Locate the cell with the specified text and output its [x, y] center coordinate. 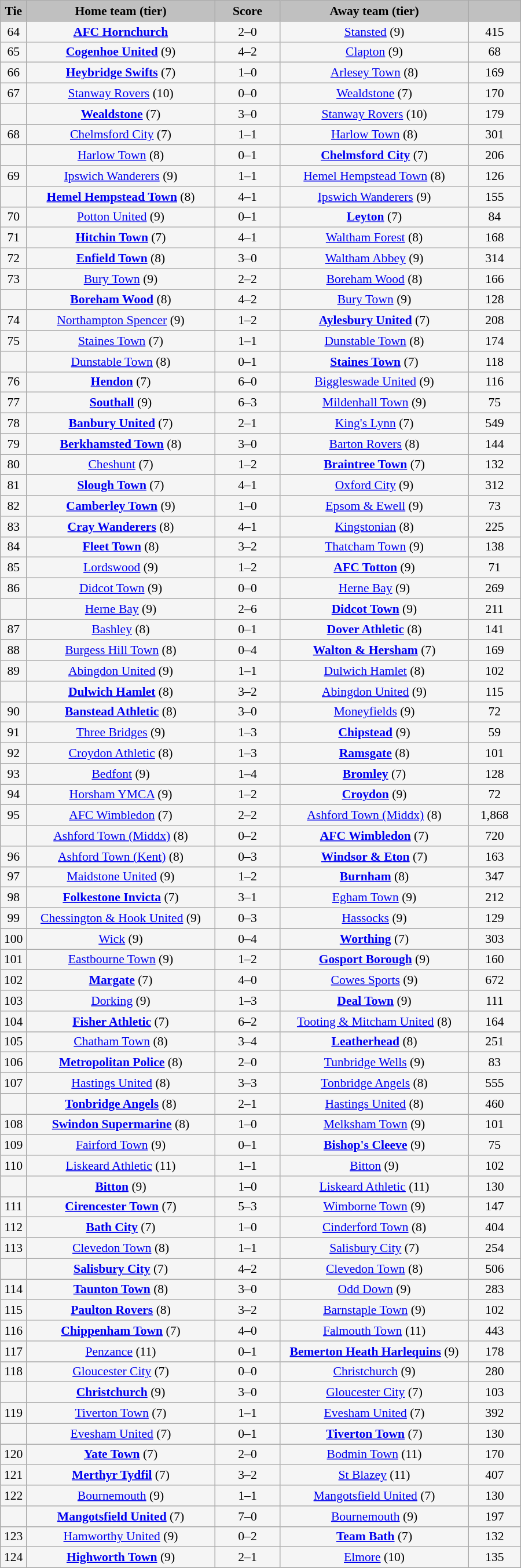
160 [494, 960]
Kingstonian (8) [375, 527]
104 [14, 1022]
124 [14, 1558]
303 [494, 939]
94 [14, 795]
Hitchin Town (7) [121, 238]
166 [494, 279]
Aylesbury United (7) [375, 321]
Waltham Abbey (9) [375, 259]
Leatherhead (8) [375, 1042]
164 [494, 1022]
549 [494, 424]
119 [14, 1413]
144 [494, 444]
5–3 [247, 1207]
6–2 [247, 1022]
Heybridge Swifts (7) [121, 73]
555 [494, 1084]
Southall (9) [121, 403]
Away team (tier) [375, 11]
90 [14, 712]
301 [494, 135]
Odd Down (9) [375, 1290]
70 [14, 217]
74 [14, 321]
Bashley (8) [121, 630]
138 [494, 547]
114 [14, 1290]
Cogenhoe United (9) [121, 52]
69 [14, 176]
123 [14, 1537]
Bishop's Cleeve (9) [375, 1145]
Potton United (9) [121, 217]
Epsom & Ewell (9) [375, 506]
392 [494, 1413]
Arlesey Town (8) [375, 73]
Burgess Hill Town (8) [121, 651]
Yate Town (7) [121, 1455]
99 [14, 919]
95 [14, 816]
Melksham Town (9) [375, 1125]
280 [494, 1372]
Tie [14, 11]
3–1 [247, 898]
Hamworthy United (9) [121, 1537]
St Blazey (11) [375, 1475]
Bedfont (9) [121, 774]
Deal Town (9) [375, 1001]
Ashford Town (Kent) (8) [121, 857]
Hendon (7) [121, 382]
Slough Town (7) [121, 486]
Bemerton Heath Harlequins (9) [375, 1352]
Penzance (11) [121, 1352]
Bromley (7) [375, 774]
Lordswood (9) [121, 568]
Braintree Town (7) [375, 465]
Maidstone United (9) [121, 877]
Elmore (10) [375, 1558]
108 [14, 1125]
Banbury United (7) [121, 424]
2–6 [247, 609]
Three Bridges (9) [121, 733]
Margate (7) [121, 981]
Enfield Town (8) [121, 259]
93 [14, 774]
3–4 [247, 1042]
Swindon Supermarine (8) [121, 1125]
113 [14, 1248]
97 [14, 877]
76 [14, 382]
82 [14, 506]
Falmouth Town (11) [375, 1331]
1,868 [494, 816]
Cinderford Town (8) [375, 1228]
66 [14, 73]
64 [14, 32]
Croydon Athletic (8) [121, 754]
Score [247, 11]
Oxford City (9) [375, 486]
105 [14, 1042]
Bodmin Town (11) [375, 1455]
King's Lynn (7) [375, 424]
Cowes Sports (9) [375, 981]
86 [14, 589]
163 [494, 857]
110 [14, 1166]
Fleet Town (8) [121, 547]
Banstead Athletic (8) [121, 712]
Horsham YMCA (9) [121, 795]
89 [14, 671]
120 [14, 1455]
126 [494, 176]
Northampton Spencer (9) [121, 321]
80 [14, 465]
117 [14, 1352]
Dorking (9) [121, 1001]
Worthing (7) [375, 939]
100 [14, 939]
65 [14, 52]
Windsor & Eton (7) [375, 857]
59 [494, 733]
Thatcham Town (9) [375, 547]
7–0 [247, 1516]
506 [494, 1269]
147 [494, 1207]
AFC Hornchurch [121, 32]
112 [14, 1228]
Ramsgate (8) [375, 754]
77 [14, 403]
254 [494, 1248]
Burnham (8) [375, 877]
78 [14, 424]
178 [494, 1352]
6–0 [247, 382]
Stansted (9) [375, 32]
197 [494, 1516]
Chatham Town (8) [121, 1042]
92 [14, 754]
Waltham Forest (8) [375, 238]
Chessington & Hook United (9) [121, 919]
Barton Rovers (8) [375, 444]
Metropolitan Police (8) [121, 1063]
314 [494, 259]
Merthyr Tydfil (7) [121, 1475]
Wimborne Town (9) [375, 1207]
121 [14, 1475]
720 [494, 836]
Taunton Town (8) [121, 1290]
Team Bath (7) [375, 1537]
129 [494, 919]
Moneyfields (9) [375, 712]
98 [14, 898]
81 [14, 486]
Biggleswade United (9) [375, 382]
Barnstaple Town (9) [375, 1310]
Cirencester Town (7) [121, 1207]
174 [494, 341]
Cray Wanderers (8) [121, 527]
415 [494, 32]
Fairford Town (9) [121, 1145]
79 [14, 444]
107 [14, 1084]
Paulton Rovers (8) [121, 1310]
Egham Town (9) [375, 898]
155 [494, 197]
179 [494, 114]
Walton & Hersham (7) [375, 651]
109 [14, 1145]
407 [494, 1475]
Folkestone Invicta (7) [121, 898]
AFC Totton (9) [375, 568]
91 [14, 733]
3–3 [247, 1084]
225 [494, 527]
88 [14, 651]
Highworth Town (9) [121, 1558]
460 [494, 1104]
Tunbridge Wells (9) [375, 1063]
Tooting & Mitcham United (8) [375, 1022]
135 [494, 1558]
Chipstead (9) [375, 733]
Home team (tier) [121, 11]
Fisher Athletic (7) [121, 1022]
1–4 [247, 774]
Croydon (9) [375, 795]
Dover Athletic (8) [375, 630]
96 [14, 857]
Leyton (7) [375, 217]
87 [14, 630]
6–3 [247, 403]
Bath City (7) [121, 1228]
Wick (9) [121, 939]
283 [494, 1290]
251 [494, 1042]
443 [494, 1331]
Mildenhall Town (9) [375, 403]
404 [494, 1228]
122 [14, 1496]
Gosport Borough (9) [375, 960]
347 [494, 877]
211 [494, 609]
Hassocks (9) [375, 919]
269 [494, 589]
85 [14, 568]
206 [494, 156]
212 [494, 898]
67 [14, 94]
Clapton (9) [375, 52]
Camberley Town (9) [121, 506]
141 [494, 630]
208 [494, 321]
672 [494, 981]
Chippenham Town (7) [121, 1331]
Berkhamsted Town (8) [121, 444]
312 [494, 486]
168 [494, 238]
106 [14, 1063]
Eastbourne Town (9) [121, 960]
Cheshunt (7) [121, 465]
